Determine the (X, Y) coordinate at the center of the cell enclosing the given text.  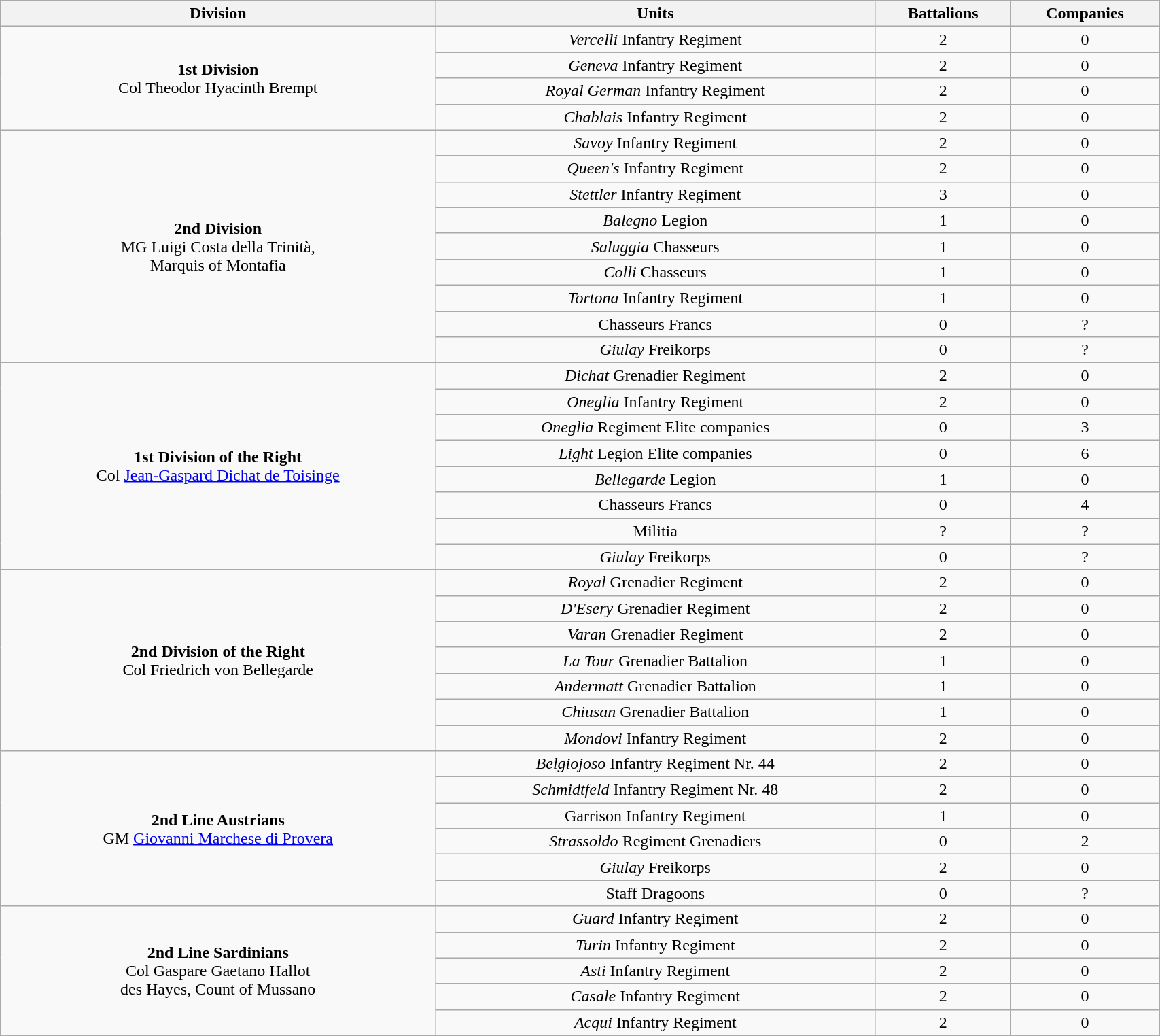
Andermatt Grenadier Battalion (655, 686)
Bellegarde Legion (655, 479)
Tortona Infantry Regiment (655, 298)
Savoy Infantry Regiment (655, 143)
Garrison Infantry Regiment (655, 816)
1st DivisionCol Theodor Hyacinth Brempt (218, 78)
Asti Infantry Regiment (655, 971)
Casale Infantry Regiment (655, 997)
Oneglia Regiment Elite companies (655, 428)
Acqui Infantry Regiment (655, 1022)
Oneglia Infantry Regiment (655, 402)
Units (655, 14)
Chiusan Grenadier Battalion (655, 712)
2nd Line AustriansGM Giovanni Marchese di Provera (218, 829)
La Tour Grenadier Battalion (655, 660)
Royal German Infantry Regiment (655, 91)
Queen's Infantry Regiment (655, 169)
Dichat Grenadier Regiment (655, 376)
Mondovi Infantry Regiment (655, 738)
Division (218, 14)
Companies (1085, 14)
D'Esery Grenadier Regiment (655, 608)
Vercelli Infantry Regiment (655, 39)
Belgiojoso Infantry Regiment Nr. 44 (655, 764)
Guard Infantry Regiment (655, 919)
2nd Line SardiniansCol Gaspare Gaetano Hallotdes Hayes, Count of Mussano (218, 971)
Varan Grenadier Regiment (655, 634)
Colli Chasseurs (655, 272)
Royal Grenadier Regiment (655, 583)
Battalions (943, 14)
Balegno Legion (655, 220)
Schmidtfeld Infantry Regiment Nr. 48 (655, 790)
2nd DivisionMG Luigi Costa della Trinità,Marquis of Montafia (218, 246)
Turin Infantry Regiment (655, 945)
Saluggia Chasseurs (655, 246)
Stettler Infantry Regiment (655, 194)
Chablais Infantry Regiment (655, 117)
Geneva Infantry Regiment (655, 65)
Militia (655, 531)
1st Division of the RightCol Jean-Gaspard Dichat de Toisinge (218, 466)
4 (1085, 505)
2nd Division of the RightCol Friedrich von Bellegarde (218, 660)
6 (1085, 453)
Light Legion Elite companies (655, 453)
Strassoldo Regiment Grenadiers (655, 842)
Staff Dragoons (655, 893)
